Find where the given text appears and provide that cell's center as (x, y) coordinate. 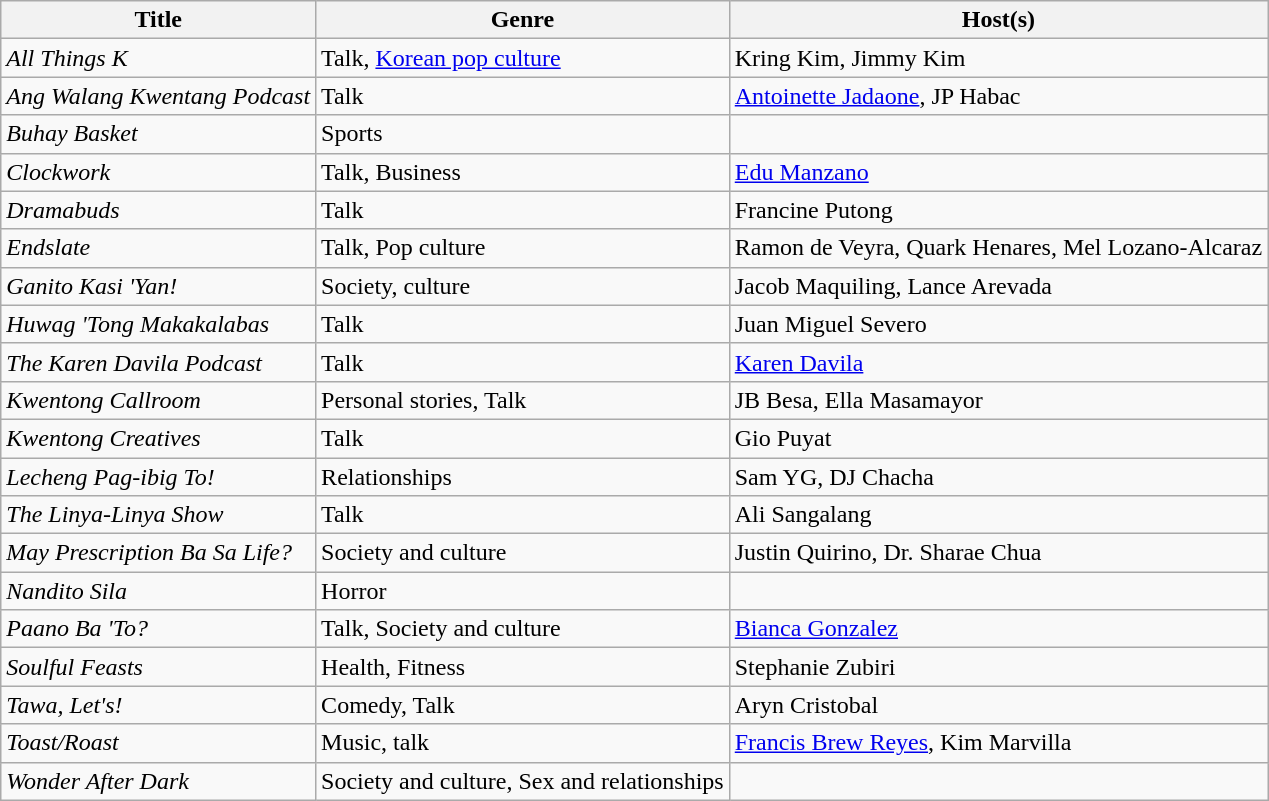
Clockwork (158, 172)
Justin Quirino, Dr. Sharae Chua (998, 553)
Wonder After Dark (158, 781)
Personal stories, Talk (523, 400)
The Linya-Linya Show (158, 515)
Edu Manzano (998, 172)
Dramabuds (158, 210)
All Things K (158, 58)
Health, Fitness (523, 667)
Nandito Sila (158, 591)
Ang Walang Kwentang Podcast (158, 96)
Society, culture (523, 286)
Tawa, Let's! (158, 705)
Genre (523, 20)
Talk, Society and culture (523, 629)
Horror (523, 591)
Kwentong Creatives (158, 438)
Society and culture, Sex and relationships (523, 781)
Talk, Korean pop culture (523, 58)
Kring Kim, Jimmy Kim (998, 58)
May Prescription Ba Sa Life? (158, 553)
Buhay Basket (158, 134)
Comedy, Talk (523, 705)
Antoinette Jadaone, JP Habac (998, 96)
Juan Miguel Severo (998, 324)
Society and culture (523, 553)
Sports (523, 134)
Paano Ba 'To? (158, 629)
Ali Sangalang (998, 515)
Talk, Pop culture (523, 248)
Toast/Roast (158, 743)
JB Besa, Ella Masamayor (998, 400)
Stephanie Zubiri (998, 667)
The Karen Davila Podcast (158, 362)
Music, talk (523, 743)
Lecheng Pag-ibig To! (158, 477)
Jacob Maquiling, Lance Arevada (998, 286)
Kwentong Callroom (158, 400)
Gio Puyat (998, 438)
Francis Brew Reyes, Kim Marvilla (998, 743)
Title (158, 20)
Relationships (523, 477)
Host(s) (998, 20)
Bianca Gonzalez (998, 629)
Francine Putong (998, 210)
Ganito Kasi 'Yan! (158, 286)
Soulful Feasts (158, 667)
Talk, Business (523, 172)
Karen Davila (998, 362)
Endslate (158, 248)
Huwag 'Tong Makakalabas (158, 324)
Sam YG, DJ Chacha (998, 477)
Aryn Cristobal (998, 705)
Ramon de Veyra, Quark Henares, Mel Lozano-Alcaraz (998, 248)
